Determine the (X, Y) coordinate at the center of the cell enclosing the given text.  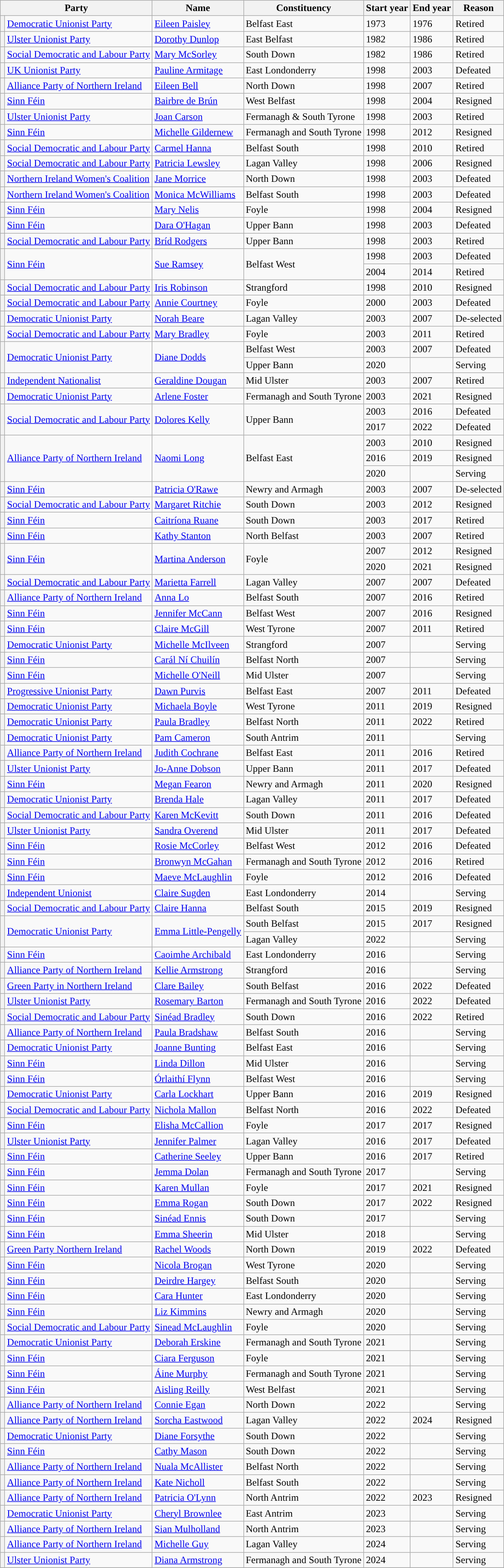
Clare Bailey (198, 986)
Rosemary Barton (198, 1001)
Aisling Reilly (198, 1389)
Caoimhe Archibald (198, 955)
Sinéad Bradley (198, 1017)
Marietta Farrell (198, 582)
Maeve McLaughlin (198, 877)
Diane Forsythe (198, 1435)
Rachel Woods (198, 1250)
Margaret Ritchie (198, 505)
Mary Bradley (198, 334)
Party (77, 8)
Bronwyn McGahan (198, 861)
Michaela Boyle (198, 707)
Sinéad Ennis (198, 1219)
Emma Little-Pengelly (198, 931)
Annie Courtney (198, 303)
Anna Lo (198, 598)
Independent Nationalist (79, 380)
Emma Sheerin (198, 1234)
Green Party Northern Ireland (79, 1250)
Reason (478, 8)
Michelle Guy (198, 1544)
Diana Armstrong (198, 1560)
Martina Anderson (198, 559)
Deirdre Hargey (198, 1281)
Áine Murphy (198, 1374)
Sue Ramsey (198, 264)
Jane Morrice (198, 179)
Megan Fearon (198, 784)
End year (431, 8)
Jemma Dolan (198, 1172)
Michelle McIlveen (198, 644)
1973 (387, 24)
Judith Cochrane (198, 753)
Rosie McCorley (198, 846)
Karen McKevitt (198, 815)
Pam Cameron (198, 738)
Kathy Stanton (198, 536)
Green Party in Northern Ireland (79, 986)
Dara O'Hagan (198, 225)
Joan Carson (198, 117)
Carla Lockhart (198, 1094)
Joanne Bunting (198, 1048)
Patricia O'Lynn (198, 1498)
Claire Sugden (198, 892)
East Antrim (303, 1513)
Catherine Seeley (198, 1156)
Dorothy Dunlop (198, 39)
East Belfast (303, 39)
Nicola Brogan (198, 1265)
Carmel Hanna (198, 148)
Mary McSorley (198, 55)
Paula Bradshaw (198, 1032)
Connie Egan (198, 1405)
Claire Hanna (198, 908)
Mary Nelis (198, 210)
Jennifer Palmer (198, 1141)
Eileen Paisley (198, 24)
Nichola Mallon (198, 1110)
UK Unionist Party (79, 70)
Karen Mullan (198, 1188)
Monica McWilliams (198, 194)
Sandra Overend (198, 830)
Geraldine Dougan (198, 380)
Start year (387, 8)
Iris Robinson (198, 287)
Cara Hunter (198, 1296)
Constituency (303, 8)
Órlaithí Flynn (198, 1079)
Nuala McAllister (198, 1467)
Kellie Armstrong (198, 970)
Kate Nicholl (198, 1482)
Bairbre de Brún (198, 101)
Michelle Gildernew (198, 132)
2018 (387, 1234)
Jo-Anne Dobson (198, 769)
Carál Ní Chuilín (198, 660)
Name (198, 8)
Naomi Long (198, 458)
Deborah Erskine (198, 1343)
2006 (431, 163)
Patricia Lewsley (198, 163)
Sorcha Eastwood (198, 1420)
Cathy Mason (198, 1451)
Pauline Armitage (198, 70)
Emma Rogan (198, 1203)
Arlene Foster (198, 396)
Caitríona Ruane (198, 520)
Ciara Ferguson (198, 1358)
Jennifer McCann (198, 613)
Liz Kimmins (198, 1312)
Patricia O'Rawe (198, 489)
Sian Mulholland (198, 1529)
Michelle O'Neill (198, 675)
Diane Dodds (198, 357)
Paula Bradley (198, 722)
Bríd Rodgers (198, 241)
Sinead McLaughlin (198, 1327)
Eileen Bell (198, 86)
South Antrim (303, 738)
1976 (431, 24)
Dolores Kelly (198, 419)
Linda Dillon (198, 1063)
Claire McGill (198, 629)
2000 (387, 303)
Elisha McCallion (198, 1125)
Independent Unionist (79, 892)
Norah Beare (198, 318)
Cheryl Brownlee (198, 1513)
Dawn Purvis (198, 691)
Brenda Hale (198, 799)
Progressive Unionist Party (79, 691)
Fermanagh & South Tyrone (303, 117)
North Belfast (303, 536)
